Pinpoint the cell where the given text exists, returning its [x, y] midpoint coordinate. 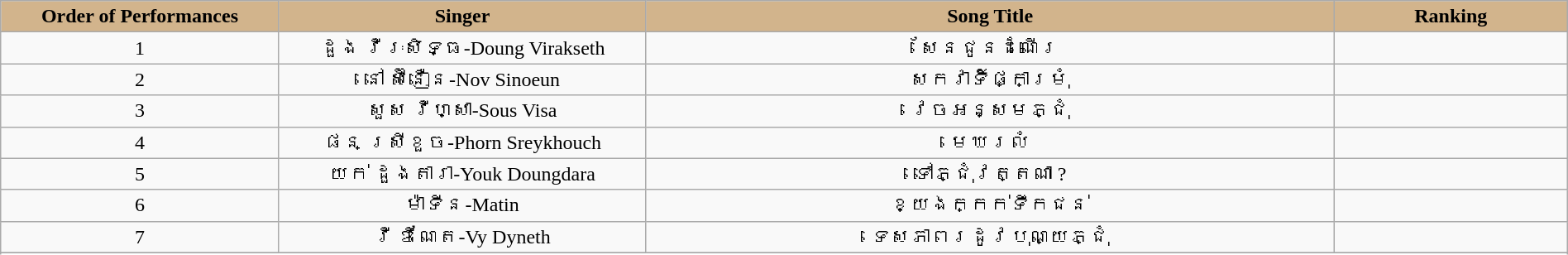
Singer [462, 17]
វី ឌីណែត-Vy Dyneth [462, 237]
ដួង វីរៈសិទ្ធ-Doung Virakseth [462, 48]
3 [140, 111]
ខ្យងក្កក់ទឹកជន់ [990, 205]
ទេសភាពរដូវបុណ្យភ្ជុំ [990, 237]
Order of Performances [140, 17]
វេចអន្សមភ្ជុំ [990, 111]
7 [140, 237]
មេឃរលំ [990, 142]
សកវាទិ៍ផ្កាម្រុំ [990, 79]
ម៉ាទីន-Matin [462, 205]
នៅ ស៊ីនឿន-Nov Sinoeun [462, 79]
សែនជូនដំណើរ [990, 48]
5 [140, 174]
សួស វីហ្សា-Sous Visa [462, 111]
1 [140, 48]
ផន ស្រីខួច-Phorn Sreykhouch [462, 142]
ទៅភ្ជុំវត្តណា ? [990, 174]
យក់ ដួងតារា-Youk Doungdara [462, 174]
6 [140, 205]
4 [140, 142]
Ranking [1451, 17]
Song Title [990, 17]
2 [140, 79]
